For the text-containing cell, return its midpoint in [x, y] coordinate format. 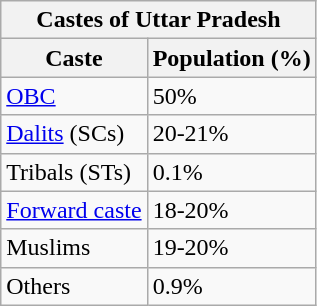
Tribals (STs) [74, 172]
Population (%) [232, 58]
Muslims [74, 248]
0.9% [232, 286]
50% [232, 96]
18-20% [232, 210]
Castes of Uttar Pradesh [158, 20]
Forward caste [74, 210]
Others [74, 286]
OBC [74, 96]
20-21% [232, 134]
Caste [74, 58]
19-20% [232, 248]
0.1% [232, 172]
Dalits (SCs) [74, 134]
